Return [x, y] of the center of cell containing provided text 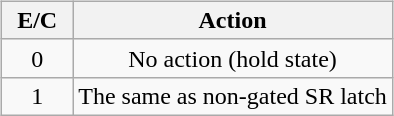
E/C [38, 20]
1 [38, 96]
Action [233, 20]
0 [38, 58]
No action (hold state) [233, 58]
The same as non-gated SR latch [233, 96]
